Provide the [x, y] coordinate of the cell's center where the given text is located.  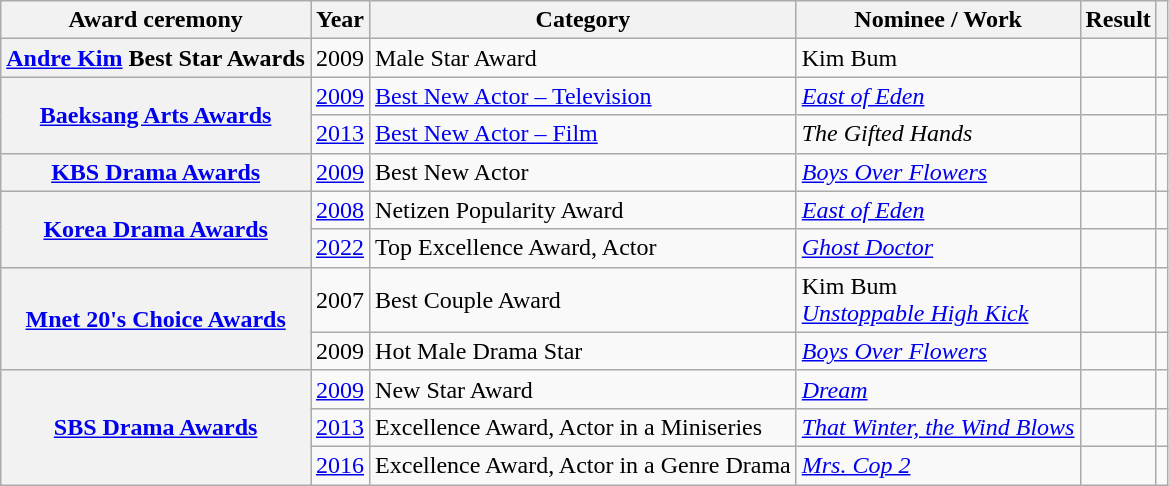
Ghost Doctor [938, 248]
Category [584, 20]
Best New Actor [584, 172]
2016 [340, 465]
Andre Kim Best Star Awards [156, 58]
Baeksang Arts Awards [156, 115]
Kim Bum [938, 58]
Best New Actor – Television [584, 96]
Excellence Award, Actor in a Miniseries [584, 427]
KBS Drama Awards [156, 172]
Best New Actor – Film [584, 134]
Male Star Award [584, 58]
Nominee / Work [938, 20]
New Star Award [584, 389]
Top Excellence Award, Actor [584, 248]
Excellence Award, Actor in a Genre Drama [584, 465]
2022 [340, 248]
Mrs. Cop 2 [938, 465]
The Gifted Hands [938, 134]
Netizen Popularity Award [584, 210]
2007 [340, 300]
2008 [340, 210]
SBS Drama Awards [156, 427]
Result [1118, 20]
That Winter, the Wind Blows [938, 427]
Award ceremony [156, 20]
Dream [938, 389]
Kim Bum Unstoppable High Kick [938, 300]
Mnet 20's Choice Awards [156, 318]
Hot Male Drama Star [584, 351]
Year [340, 20]
Best Couple Award [584, 300]
Korea Drama Awards [156, 229]
